Output the (X, Y) coordinate of the center of the cell containing the given text.  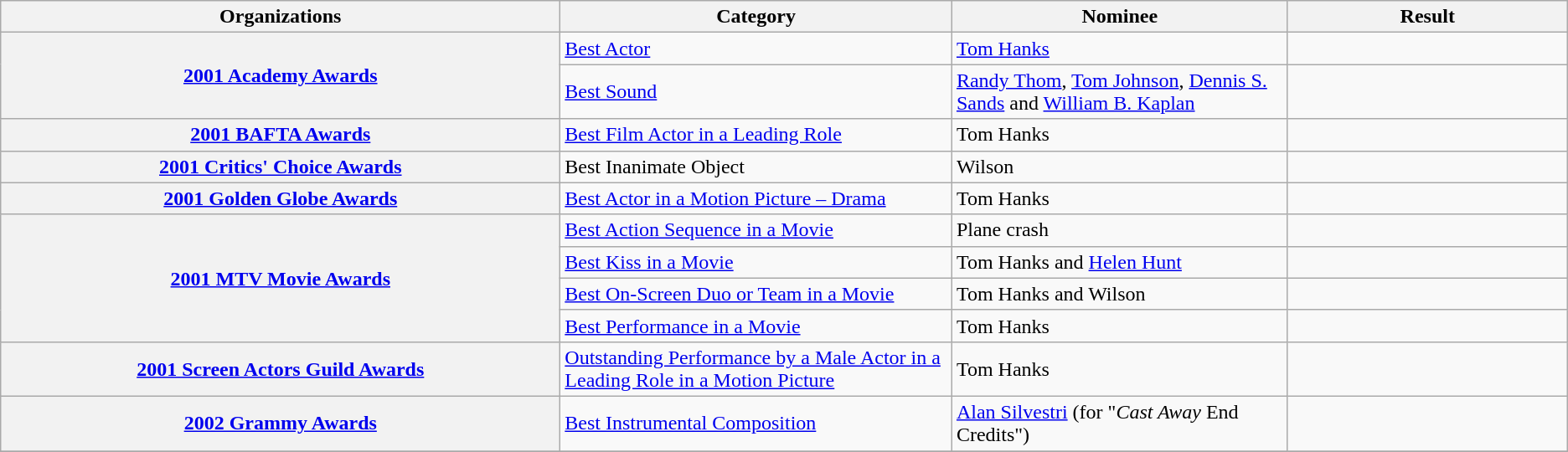
Randy Thom, Tom Johnson, Dennis S. Sands and William B. Kaplan (1119, 92)
Best Instrumental Composition (756, 424)
Plane crash (1119, 230)
Best Actor (756, 49)
Tom Hanks and Wilson (1119, 294)
Best Actor in a Motion Picture – Drama (756, 198)
Best Sound (756, 92)
Best Kiss in a Movie (756, 262)
Tom Hanks and Helen Hunt (1119, 262)
Nominee (1119, 17)
Alan Silvestri (for "Cast Away End Credits") (1119, 424)
2001 Academy Awards (281, 75)
Category (756, 17)
Outstanding Performance by a Male Actor in a Leading Role in a Motion Picture (756, 368)
2001 BAFTA Awards (281, 135)
2002 Grammy Awards (281, 424)
2001 Critics' Choice Awards (281, 167)
Result (1427, 17)
Organizations (281, 17)
2001 MTV Movie Awards (281, 278)
Best Performance in a Movie (756, 326)
Best Action Sequence in a Movie (756, 230)
2001 Screen Actors Guild Awards (281, 368)
Wilson (1119, 167)
2001 Golden Globe Awards (281, 198)
Best Inanimate Object (756, 167)
Best On-Screen Duo or Team in a Movie (756, 294)
Best Film Actor in a Leading Role (756, 135)
